From the cell containing the given text, extract its center point as (X, Y) coordinate. 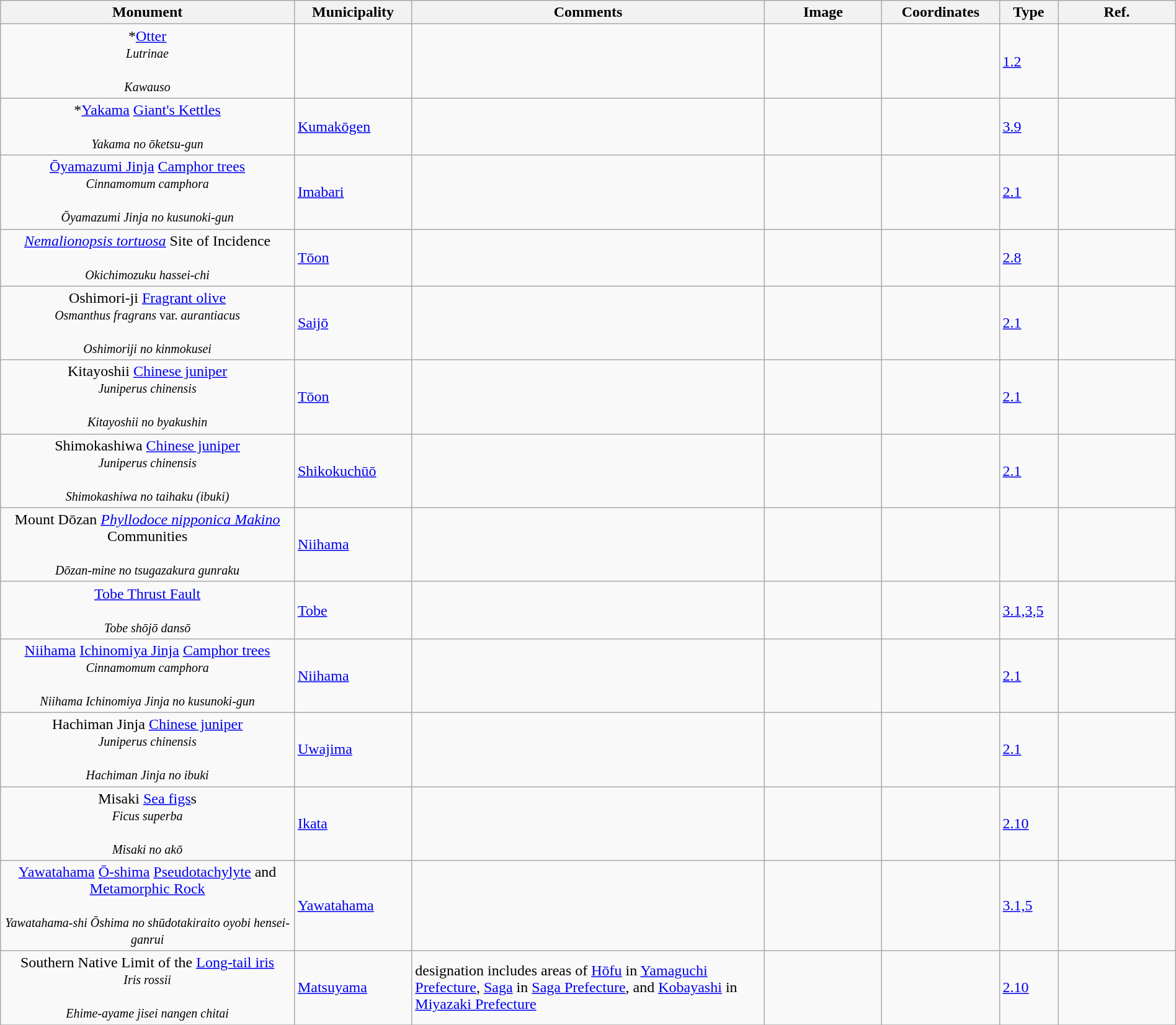
2.8 (1028, 257)
Nemalionopsis tortuosa Site of IncidenceOkichimozuku hassei-chi (148, 257)
Niihama Ichinomiya Jinja Camphor treesCinnamomum camphoraNiihama Ichinomiya Jinja no kusunoki-gun (148, 675)
Comments (588, 12)
*OtterLutrinaeKawauso (148, 61)
Ikata (352, 824)
Hachiman Jinja Chinese juniperJuniperus chinensisHachiman Jinja no ibuki (148, 750)
Saijō (352, 323)
Imabari (352, 192)
Municipality (352, 12)
Kitayoshii Chinese juniperJuniperus chinensisKitayoshii no byakushin (148, 397)
Type (1028, 12)
Kumakōgen (352, 127)
Coordinates (940, 12)
*Yakama Giant's KettlesYakama no ōketsu-gun (148, 127)
Mount Dōzan Phyllodoce nipponica Makino CommunitiesDōzan-mine no tsugazakura gunraku (148, 545)
3.9 (1028, 127)
3.1,5 (1028, 906)
Tobe (352, 610)
Image (822, 12)
Yawatahama Ō-shima Pseudotachylyte and Metamorphic RockYawatahama-shi Ōshima no shūdotakiraito oyobi hensei-ganrui (148, 906)
Uwajima (352, 750)
Oshimori-ji Fragrant oliveOsmanthus fragrans var. aurantiacusOshimoriji no kinmokusei (148, 323)
Shimokashiwa Chinese juniperJuniperus chinensisShimokashiwa no taihaku (ibuki) (148, 470)
Matsuyama (352, 988)
Southern Native Limit of the Long-tail irisIris rossiiEhime-ayame jisei nangen chitai (148, 988)
Tobe Thrust FaultTobe shōjō dansō (148, 610)
Monument (148, 12)
Yawatahama (352, 906)
designation includes areas of Hōfu in Yamaguchi Prefecture, Saga in Saga Prefecture, and Kobayashi in Miyazaki Prefecture (588, 988)
Ref. (1116, 12)
Ōyamazumi Jinja Camphor treesCinnamomum camphoraŌyamazumi Jinja no kusunoki-gun (148, 192)
Shikokuchūō (352, 470)
Misaki Sea figssFicus superbaMisaki no akō (148, 824)
3.1,3,5 (1028, 610)
1.2 (1028, 61)
